Find where the given text appears and provide that cell's center as (x, y) coordinate. 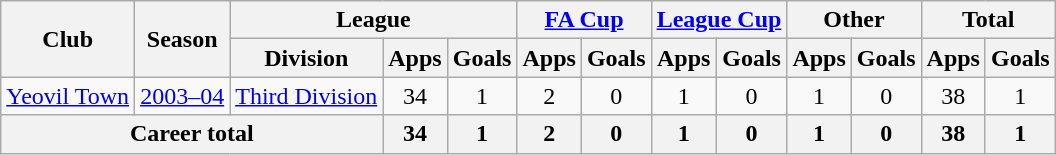
Total (988, 20)
FA Cup (584, 20)
Yeovil Town (68, 96)
2003–04 (182, 96)
Club (68, 39)
Career total (192, 134)
Other (854, 20)
Season (182, 39)
League (374, 20)
Third Division (306, 96)
Division (306, 58)
League Cup (719, 20)
